Provide the (x, y) coordinate of the cell's center where the given text is located.  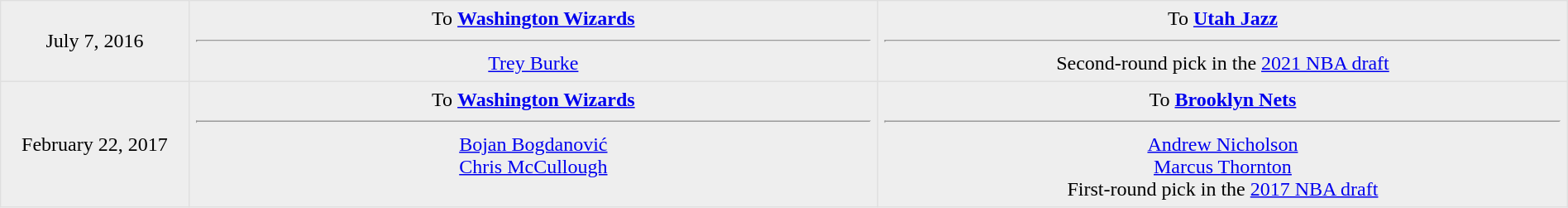
To Brooklyn Nets Andrew Nicholson Marcus Thornton First-round pick in the 2017 NBA draft (1223, 144)
To Utah Jazz Second-round pick in the 2021 NBA draft (1223, 41)
To Washington Wizards Bojan Bogdanović Chris McCullough (533, 144)
July 7, 2016 (94, 41)
To Washington Wizards Trey Burke (533, 41)
February 22, 2017 (94, 144)
